Output the (X, Y) coordinate of the center of the cell containing the given text.  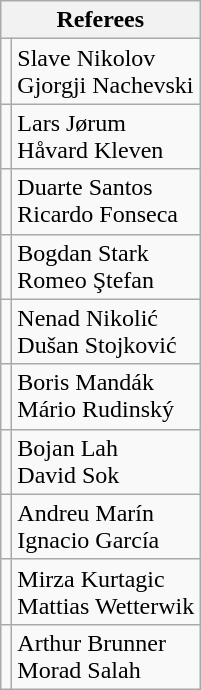
Boris MandákMário Rudinský (106, 396)
Bogdan StarkRomeo Ştefan (106, 266)
Lars JørumHåvard Kleven (106, 136)
Bojan LahDavid Sok (106, 462)
Andreu MarínIgnacio García (106, 526)
Arthur BrunnerMorad Salah (106, 656)
Nenad NikolićDušan Stojković (106, 332)
Mirza KurtagicMattias Wetterwik (106, 592)
Duarte SantosRicardo Fonseca (106, 202)
Referees (100, 20)
Slave NikolovGjorgji Nachevski (106, 72)
